From the cell containing the given text, extract its center point as (X, Y) coordinate. 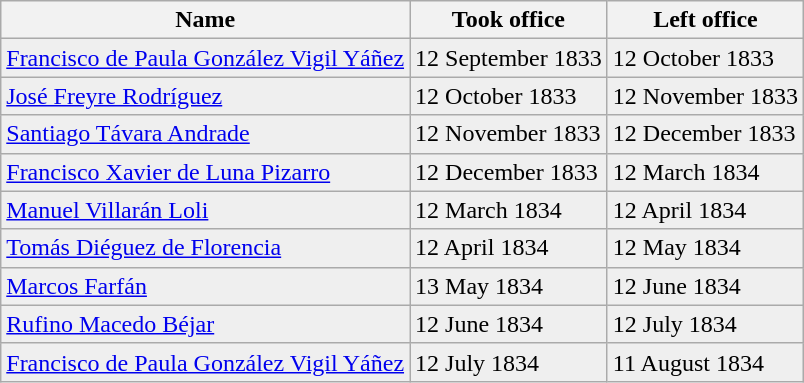
Manuel Villarán Loli (206, 210)
12 May 1834 (705, 248)
Rufino Macedo Béjar (206, 324)
José Freyre Rodríguez (206, 96)
Francisco Xavier de Luna Pizarro (206, 172)
11 August 1834 (705, 362)
Name (206, 20)
13 May 1834 (509, 286)
Took office (509, 20)
Santiago Távara Andrade (206, 134)
Marcos Farfán (206, 286)
12 September 1833 (509, 58)
Tomás Diéguez de Florencia (206, 248)
Left office (705, 20)
